From the cell containing the given text, extract its center point as (x, y) coordinate. 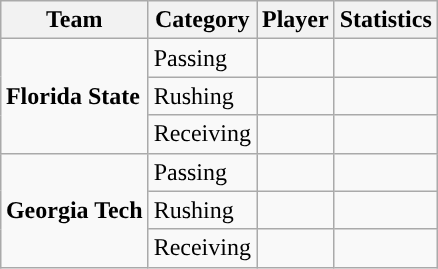
Florida State (74, 96)
Team (74, 20)
Georgia Tech (74, 210)
Category (202, 20)
Statistics (386, 20)
Player (295, 20)
